Pinpoint the cell where the given text exists, returning its (X, Y) midpoint coordinate. 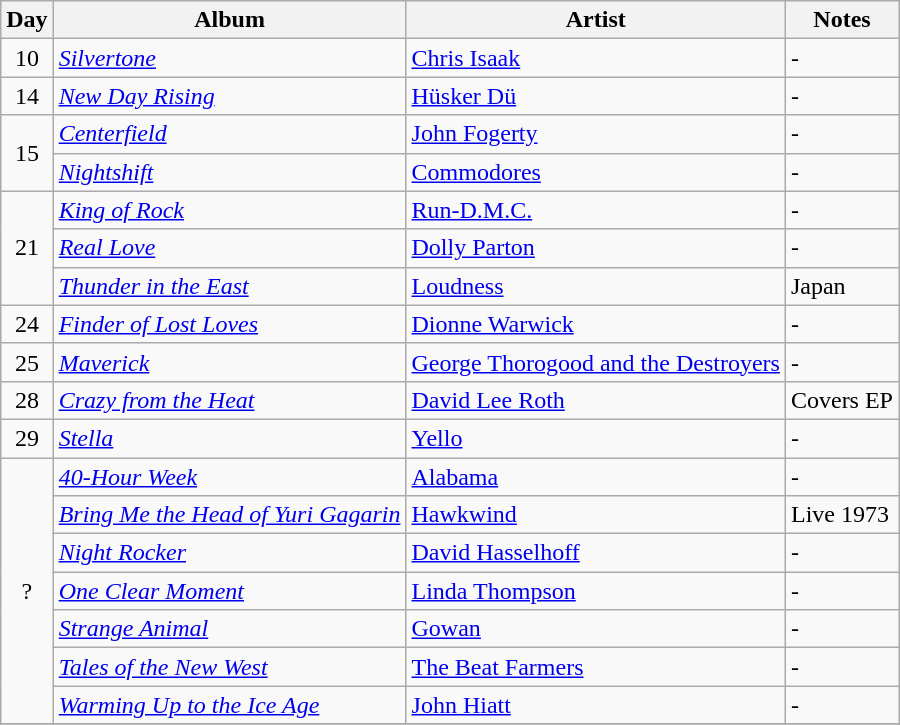
Night Rocker (230, 553)
Linda Thompson (596, 591)
Crazy from the Heat (230, 400)
Bring Me the Head of Yuri Gagarin (230, 515)
15 (27, 153)
Strange Animal (230, 629)
Silvertone (230, 58)
21 (27, 248)
Stella (230, 438)
Artist (596, 20)
George Thorogood and the Destroyers (596, 362)
Centerfield (230, 134)
Album (230, 20)
John Hiatt (596, 705)
Tales of the New West (230, 667)
Covers EP (842, 400)
Japan (842, 286)
Loudness (596, 286)
Real Love (230, 248)
One Clear Moment (230, 591)
Dionne Warwick (596, 324)
Yello (596, 438)
? (27, 591)
Hüsker Dü (596, 96)
King of Rock (230, 210)
Maverick (230, 362)
Nightshift (230, 172)
John Fogerty (596, 134)
David Hasselhoff (596, 553)
Day (27, 20)
28 (27, 400)
David Lee Roth (596, 400)
Live 1973 (842, 515)
Hawkwind (596, 515)
Finder of Lost Loves (230, 324)
24 (27, 324)
Thunder in the East (230, 286)
40-Hour Week (230, 477)
Alabama (596, 477)
29 (27, 438)
Dolly Parton (596, 248)
Notes (842, 20)
Warming Up to the Ice Age (230, 705)
14 (27, 96)
Chris Isaak (596, 58)
Commodores (596, 172)
Gowan (596, 629)
10 (27, 58)
Run-D.M.C. (596, 210)
25 (27, 362)
New Day Rising (230, 96)
The Beat Farmers (596, 667)
